Pinpoint the cell where the given text exists, returning its [X, Y] midpoint coordinate. 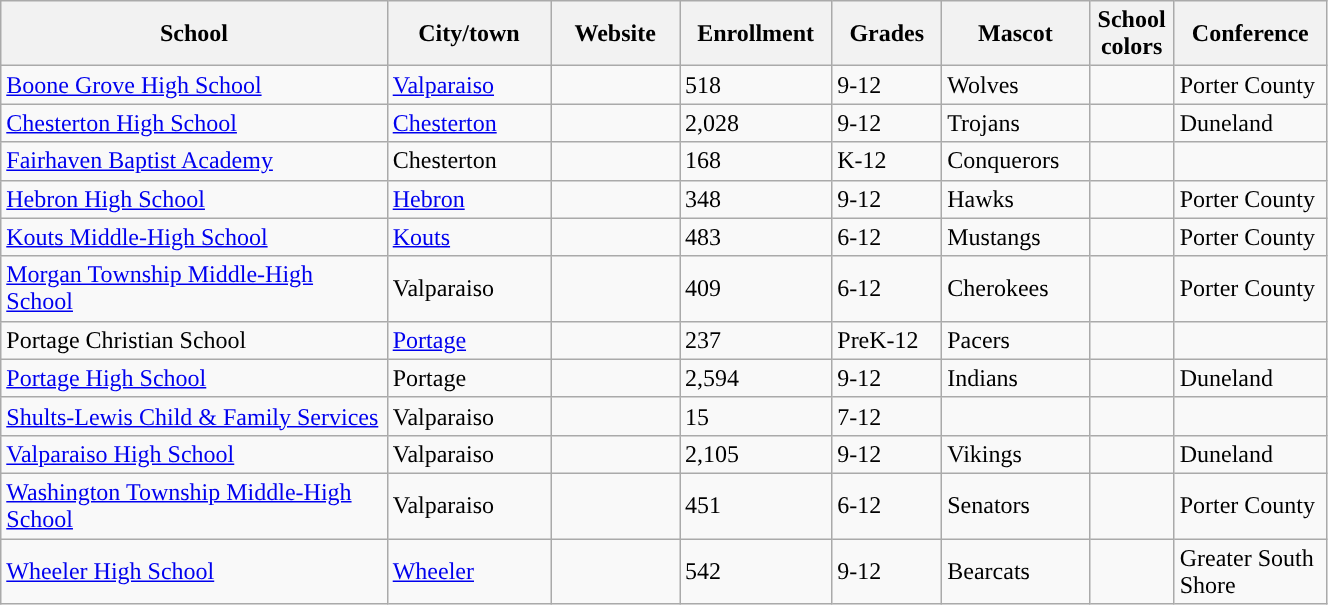
Washington Township Middle-High School [194, 506]
Wolves [1016, 85]
7-12 [887, 416]
Chesterton High School [194, 123]
Wheeler High School [194, 570]
Website [616, 34]
Mustangs [1016, 237]
Shults-Lewis Child & Family Services [194, 416]
Bearcats [1016, 570]
PreK-12 [887, 340]
School [194, 34]
Indians [1016, 378]
Trojans [1016, 123]
2,105 [756, 454]
Enrollment [756, 34]
15 [756, 416]
483 [756, 237]
Grades [887, 34]
Senators [1016, 506]
237 [756, 340]
Valparaiso High School [194, 454]
Conference [1250, 34]
Portage Christian School [194, 340]
168 [756, 161]
Hebron [469, 199]
542 [756, 570]
Kouts Middle-High School [194, 237]
City/town [469, 34]
Wheeler [469, 570]
518 [756, 85]
School colors [1132, 34]
Conquerors [1016, 161]
2,028 [756, 123]
Pacers [1016, 340]
409 [756, 288]
Boone Grove High School [194, 85]
Vikings [1016, 454]
Hebron High School [194, 199]
Cherokees [1016, 288]
Morgan Township Middle-High School [194, 288]
Mascot [1016, 34]
Fairhaven Baptist Academy [194, 161]
Kouts [469, 237]
2,594 [756, 378]
348 [756, 199]
Portage High School [194, 378]
Greater South Shore [1250, 570]
K-12 [887, 161]
451 [756, 506]
Hawks [1016, 199]
